Identify which cell holds the provided text, then report its [x, y] central coordinate. 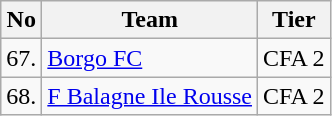
67. [22, 58]
68. [22, 96]
No [22, 20]
Tier [294, 20]
F Balagne Ile Rousse [150, 96]
Borgo FC [150, 58]
Team [150, 20]
